Detect which cell encompasses the target text, then output its [X, Y] center coordinate. 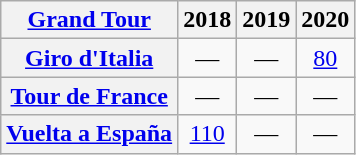
110 [208, 134]
Giro d'Italia [90, 58]
Tour de France [90, 96]
2019 [266, 20]
2020 [326, 20]
Grand Tour [90, 20]
Vuelta a España [90, 134]
2018 [208, 20]
80 [326, 58]
